Find where the given text appears and provide that cell's center as (x, y) coordinate. 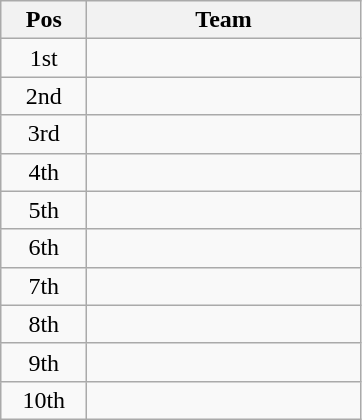
6th (44, 248)
9th (44, 362)
3rd (44, 134)
4th (44, 172)
5th (44, 210)
7th (44, 286)
1st (44, 58)
Team (224, 20)
8th (44, 324)
10th (44, 400)
2nd (44, 96)
Pos (44, 20)
